Find where the given text appears and provide that cell's center as [X, Y] coordinate. 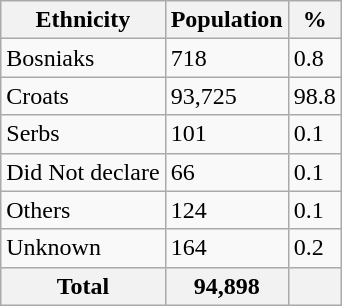
Population [226, 20]
Ethnicity [83, 20]
93,725 [226, 96]
Did Not declare [83, 172]
101 [226, 134]
718 [226, 58]
Total [83, 286]
98.8 [314, 96]
Unknown [83, 248]
Serbs [83, 134]
Bosniaks [83, 58]
66 [226, 172]
164 [226, 248]
Croats [83, 96]
94,898 [226, 286]
Others [83, 210]
0.2 [314, 248]
124 [226, 210]
0.8 [314, 58]
% [314, 20]
